From the cell containing the given text, extract its center point as [x, y] coordinate. 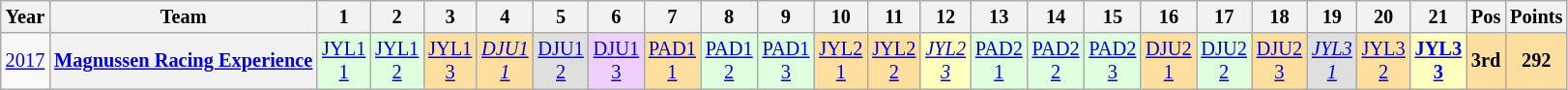
2017 [25, 61]
3 [450, 16]
7 [673, 16]
17 [1224, 16]
DJU23 [1280, 61]
DJU22 [1224, 61]
6 [617, 16]
DJU12 [561, 61]
PAD11 [673, 61]
Points [1536, 16]
20 [1384, 16]
Magnussen Racing Experience [184, 61]
Pos [1486, 16]
PAD23 [1112, 61]
3rd [1486, 61]
JYL33 [1438, 61]
2 [396, 16]
DJU21 [1168, 61]
1 [344, 16]
4 [505, 16]
21 [1438, 16]
9 [787, 16]
16 [1168, 16]
Team [184, 16]
13 [1000, 16]
PAD12 [729, 61]
JYL11 [344, 61]
DJU11 [505, 61]
14 [1056, 16]
PAD21 [1000, 61]
8 [729, 16]
JYL31 [1332, 61]
JYL21 [841, 61]
DJU13 [617, 61]
JYL23 [945, 61]
JYL22 [893, 61]
15 [1112, 16]
12 [945, 16]
5 [561, 16]
11 [893, 16]
18 [1280, 16]
Year [25, 16]
JYL13 [450, 61]
292 [1536, 61]
JYL32 [1384, 61]
10 [841, 16]
JYL12 [396, 61]
PAD22 [1056, 61]
PAD13 [787, 61]
19 [1332, 16]
